From the cell containing the given text, extract its center point as [X, Y] coordinate. 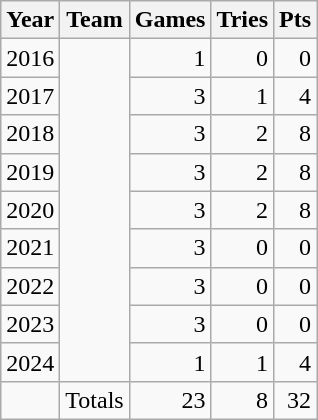
2017 [30, 96]
32 [296, 400]
Tries [242, 20]
2023 [30, 324]
23 [170, 400]
2022 [30, 286]
2019 [30, 172]
2016 [30, 58]
2021 [30, 248]
Totals [94, 400]
Pts [296, 20]
Year [30, 20]
Games [170, 20]
2018 [30, 134]
2020 [30, 210]
Team [94, 20]
2024 [30, 362]
